Extract the (X, Y) coordinate from the center of the cell holding the provided text.  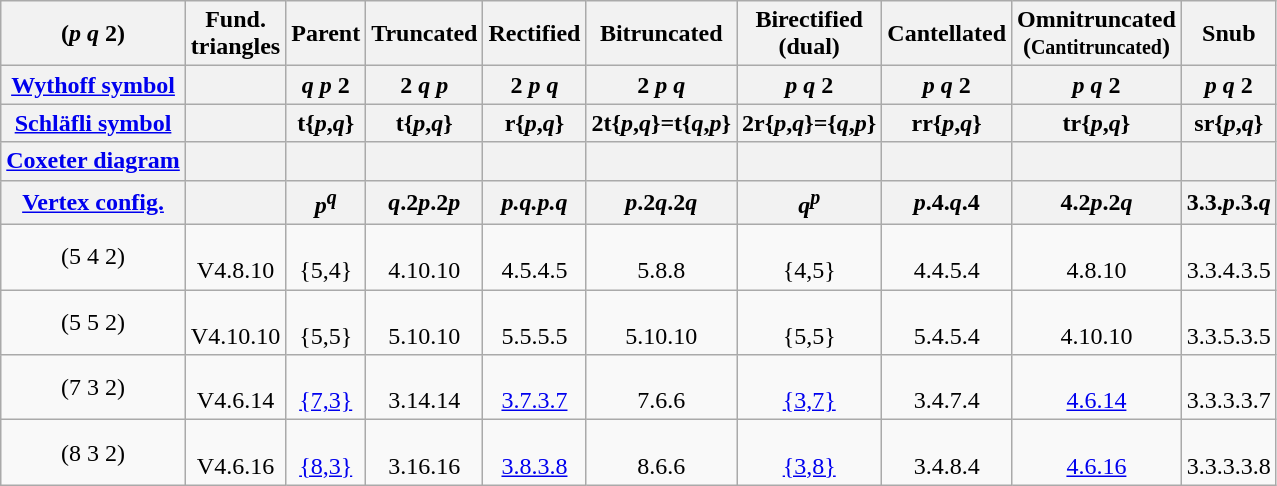
V4.6.16 (235, 452)
(8 3 2) (94, 452)
3.3.3.3.8 (1228, 452)
rr{p,q} (947, 123)
Rectified (534, 34)
(7 3 2) (94, 388)
Bitruncated (662, 34)
4.2p.2q (1097, 202)
Coxeter diagram (94, 161)
8.6.6 (662, 452)
4.8.10 (1097, 258)
Schläfli symbol (94, 123)
5.8.8 (662, 258)
3.3.4.3.5 (1228, 258)
{3,7} (810, 388)
3.4.8.4 (947, 452)
Truncated (424, 34)
(5 4 2) (94, 258)
p.q.p.q (534, 202)
Cantellated (947, 34)
4.6.16 (1097, 452)
qp (810, 202)
5.5.5.5 (534, 322)
2t{p,q}=t{q,p} (662, 123)
V4.8.10 (235, 258)
(p q 2) (94, 34)
3.8.3.8 (534, 452)
Fund.triangles (235, 34)
2 q p (424, 85)
3.16.16 (424, 452)
sr{p,q} (1228, 123)
{7,3} (326, 388)
Omnitruncated(Cantitruncated) (1097, 34)
q.2p.2p (424, 202)
Snub (1228, 34)
p.4.q.4 (947, 202)
4.4.5.4 (947, 258)
{5,4} (326, 258)
r{p,q} (534, 123)
3.7.3.7 (534, 388)
{8,3} (326, 452)
7.6.6 (662, 388)
4.6.14 (1097, 388)
(5 5 2) (94, 322)
Parent (326, 34)
3.3.p.3.q (1228, 202)
p.2q.2q (662, 202)
2r{p,q}={q,p} (810, 123)
Wythoff symbol (94, 85)
Vertex config. (94, 202)
5.4.5.4 (947, 322)
V4.6.14 (235, 388)
V4.10.10 (235, 322)
3.14.14 (424, 388)
3.4.7.4 (947, 388)
q p 2 (326, 85)
3.3.5.3.5 (1228, 322)
3.3.3.3.7 (1228, 388)
{4,5} (810, 258)
Birectified(dual) (810, 34)
{3,8} (810, 452)
tr{p,q} (1097, 123)
pq (326, 202)
4.5.4.5 (534, 258)
